Capture the cell that displays the provided text and extract its (X, Y) central coordinate. 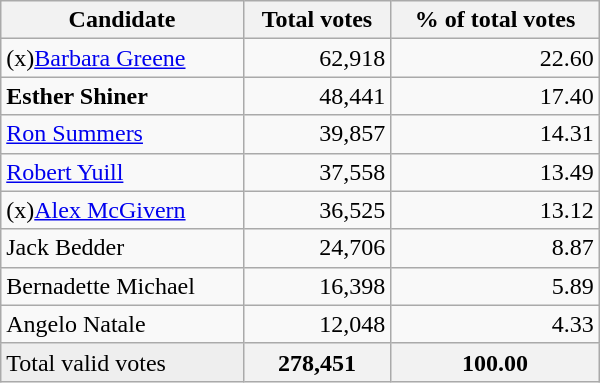
% of total votes (496, 20)
Angelo Natale (122, 324)
12,048 (317, 324)
24,706 (317, 248)
62,918 (317, 58)
Jack Bedder (122, 248)
(x)Barbara Greene (122, 58)
5.89 (496, 286)
22.60 (496, 58)
16,398 (317, 286)
(x)Alex McGivern (122, 210)
Candidate (122, 20)
Esther Shiner (122, 96)
14.31 (496, 134)
13.49 (496, 172)
37,558 (317, 172)
278,451 (317, 362)
48,441 (317, 96)
17.40 (496, 96)
Ron Summers (122, 134)
Bernadette Michael (122, 286)
Total valid votes (122, 362)
39,857 (317, 134)
100.00 (496, 362)
Total votes (317, 20)
Robert Yuill (122, 172)
4.33 (496, 324)
8.87 (496, 248)
13.12 (496, 210)
36,525 (317, 210)
